Provide the [x, y] coordinate of the cell's center where the given text is located.  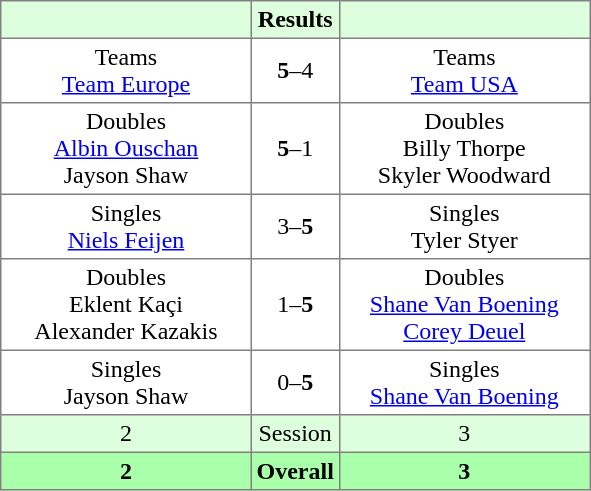
Session [295, 434]
1–5 [295, 305]
SinglesTyler Styer [464, 226]
Results [295, 20]
TeamsTeam USA [464, 70]
TeamsTeam Europe [126, 70]
3–5 [295, 226]
SinglesJayson Shaw [126, 382]
DoublesBilly ThorpeSkyler Woodward [464, 149]
DoublesShane Van BoeningCorey Deuel [464, 305]
Overall [295, 471]
DoublesEklent KaçiAlexander Kazakis [126, 305]
5–1 [295, 149]
0–5 [295, 382]
SinglesNiels Feijen [126, 226]
5–4 [295, 70]
SinglesShane Van Boening [464, 382]
DoublesAlbin OuschanJayson Shaw [126, 149]
